Output the [X, Y] coordinate of the center of the cell containing the given text.  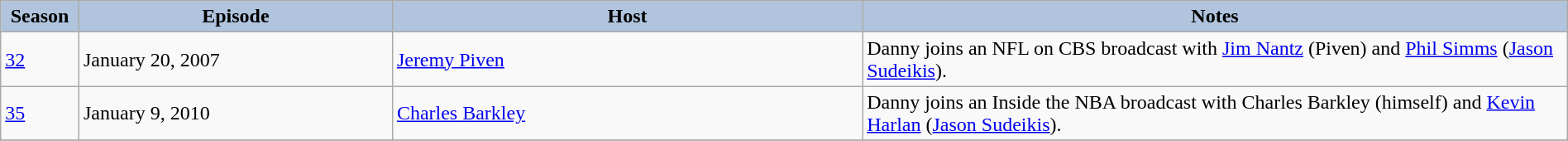
January 20, 2007 [235, 60]
Episode [235, 17]
Host [627, 17]
January 9, 2010 [235, 113]
Jeremy Piven [627, 60]
Charles Barkley [627, 113]
Season [40, 17]
32 [40, 60]
Danny joins an Inside the NBA broadcast with Charles Barkley (himself) and Kevin Harlan (Jason Sudeikis). [1216, 113]
Danny joins an NFL on CBS broadcast with Jim Nantz (Piven) and Phil Simms (Jason Sudeikis). [1216, 60]
35 [40, 113]
Notes [1216, 17]
